From the cell containing the given text, extract its center point as (x, y) coordinate. 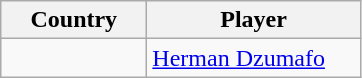
Country (74, 20)
Herman Dzumafo (254, 58)
Player (254, 20)
